Scan for the cell matching the given text and deliver its [X, Y] coordinate at center. 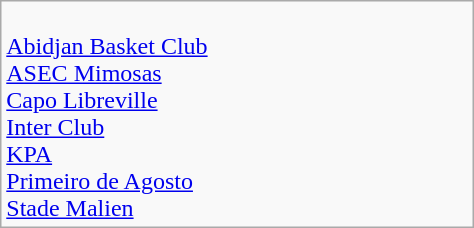
Abidjan Basket Club ASEC Mimosas Capo Libreville Inter Club KPA Primeiro de Agosto Stade Malien [237, 114]
